Extract the (X, Y) coordinate from the center of the cell holding the provided text.  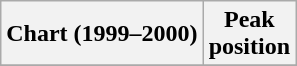
Peakposition (249, 34)
Chart (1999–2000) (102, 34)
